Detect which cell encompasses the target text, then output its (X, Y) center coordinate. 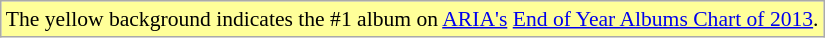
The yellow background indicates the #1 album on ARIA's End of Year Albums Chart of 2013. (412, 19)
